Output the (X, Y) coordinate of the center of the cell containing the given text.  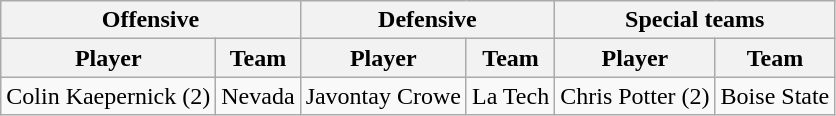
Boise State (775, 96)
Defensive (428, 20)
Offensive (150, 20)
Nevada (258, 96)
Special teams (695, 20)
La Tech (510, 96)
Colin Kaepernick (2) (108, 96)
Javontay Crowe (383, 96)
Chris Potter (2) (635, 96)
